Detect which cell encompasses the target text, then output its (x, y) center coordinate. 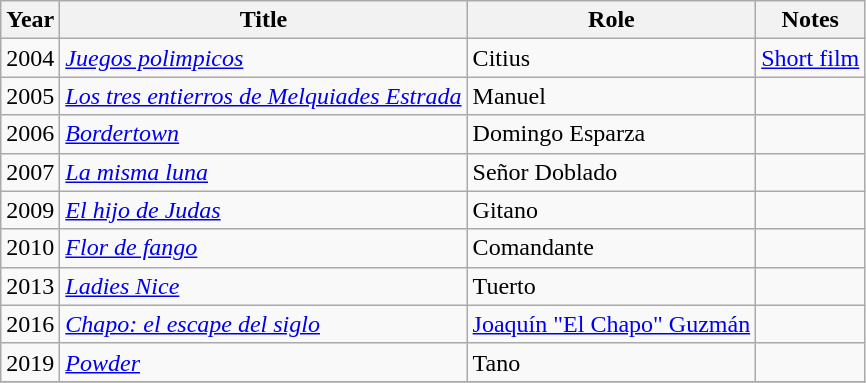
Year (30, 20)
Short film (810, 58)
La misma luna (264, 172)
Comandante (612, 248)
Notes (810, 20)
Gitano (612, 210)
Ladies Nice (264, 286)
Title (264, 20)
Role (612, 20)
2006 (30, 134)
Tuerto (612, 286)
Joaquín "El Chapo" Guzmán (612, 324)
2016 (30, 324)
Los tres entierros de Melquiades Estrada (264, 96)
Tano (612, 362)
2019 (30, 362)
2005 (30, 96)
2007 (30, 172)
Juegos polimpicos (264, 58)
2013 (30, 286)
2004 (30, 58)
2010 (30, 248)
Manuel (612, 96)
El hijo de Judas (264, 210)
2009 (30, 210)
Señor Doblado (612, 172)
Citius (612, 58)
Powder (264, 362)
Flor de fango (264, 248)
Bordertown (264, 134)
Domingo Esparza (612, 134)
Chapo: el escape del siglo (264, 324)
